Detect which cell encompasses the target text, then output its [x, y] center coordinate. 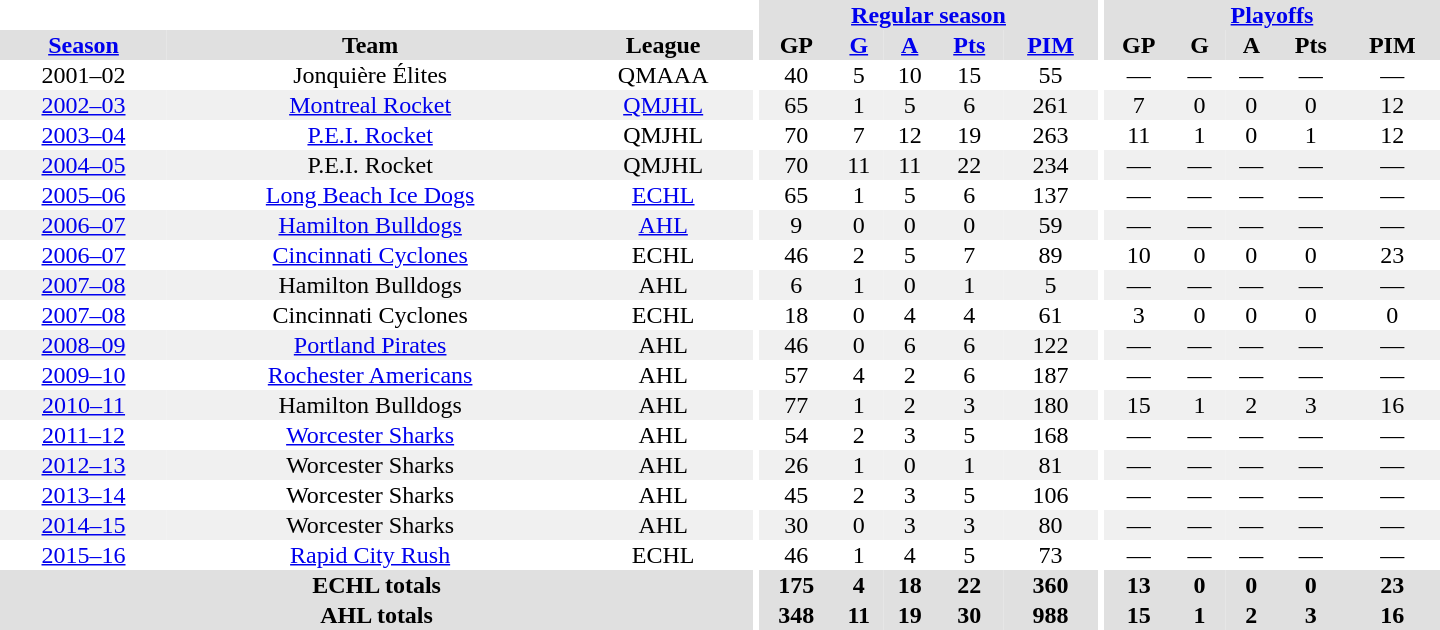
Playoffs [1272, 15]
89 [1050, 255]
Season [84, 45]
80 [1050, 525]
81 [1050, 465]
122 [1050, 345]
180 [1050, 405]
54 [796, 435]
73 [1050, 555]
2011–12 [84, 435]
2014–15 [84, 525]
2015–16 [84, 555]
Long Beach Ice Dogs [370, 195]
Regular season [928, 15]
45 [796, 495]
988 [1050, 615]
Team [370, 45]
234 [1050, 165]
175 [796, 585]
League [663, 45]
2003–04 [84, 135]
40 [796, 75]
187 [1050, 375]
13 [1139, 585]
2009–10 [84, 375]
55 [1050, 75]
263 [1050, 135]
26 [796, 465]
Portland Pirates [370, 345]
2013–14 [84, 495]
77 [796, 405]
2008–09 [84, 345]
2012–13 [84, 465]
2004–05 [84, 165]
261 [1050, 105]
59 [1050, 225]
Rapid City Rush [370, 555]
2002–03 [84, 105]
9 [796, 225]
2001–02 [84, 75]
168 [1050, 435]
QMAAA [663, 75]
2005–06 [84, 195]
ECHL totals [376, 585]
57 [796, 375]
AHL totals [376, 615]
137 [1050, 195]
348 [796, 615]
Rochester Americans [370, 375]
106 [1050, 495]
2010–11 [84, 405]
Jonquière Élites [370, 75]
360 [1050, 585]
Montreal Rocket [370, 105]
61 [1050, 315]
